Find where the given text appears and provide that cell's center as (x, y) coordinate. 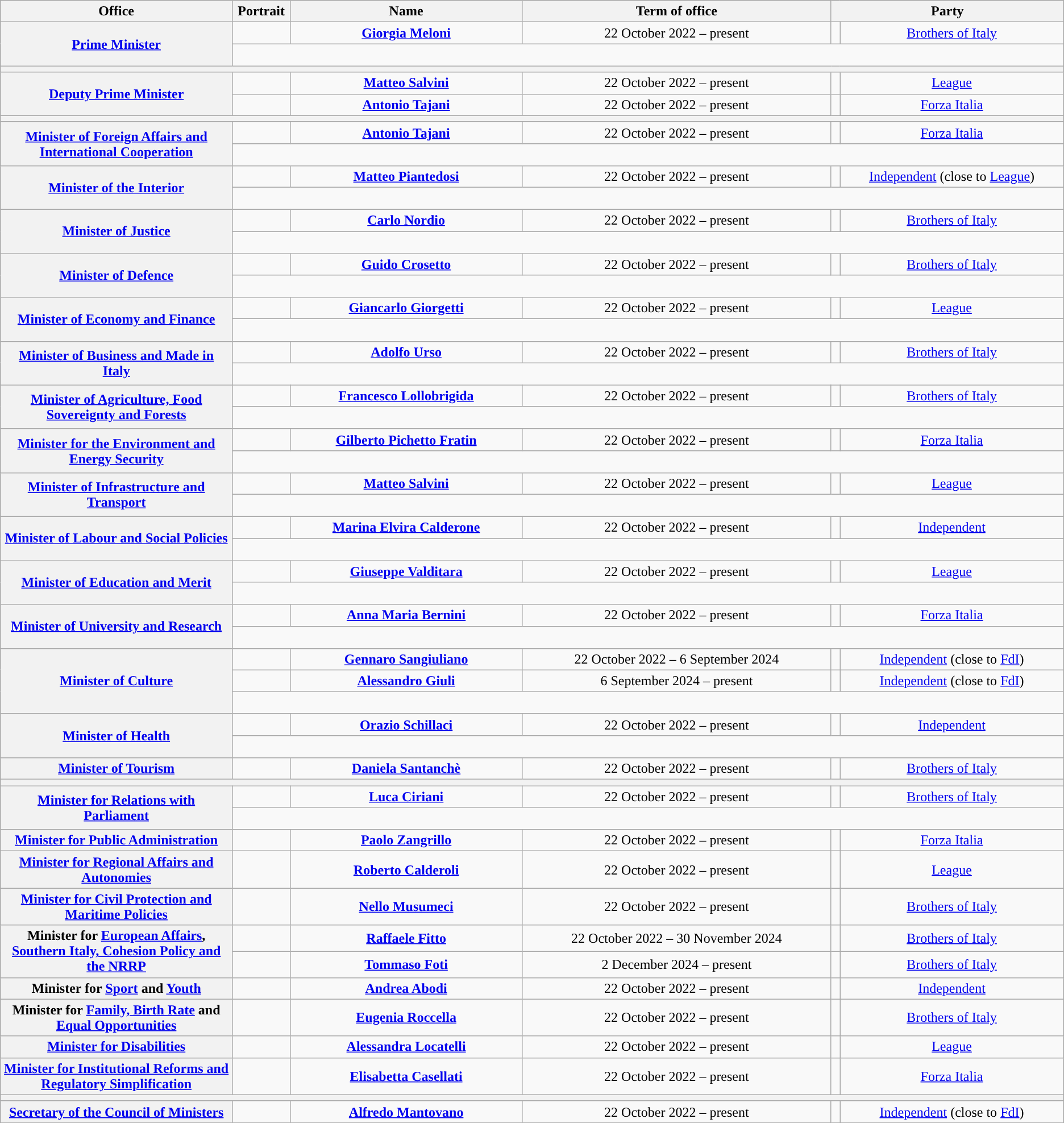
Minister of Business and Made in Italy (117, 363)
Minister of Education and Merit (117, 582)
Office (117, 11)
Minister for Civil Protection and Maritime Policies (117, 906)
2 December 2024 – present (677, 964)
Giuseppe Valditara (406, 571)
Paolo Zangrillo (406, 840)
Minister of Justice (117, 232)
Francesco Lollobrigida (406, 396)
Independent (close to League) (951, 176)
Tommaso Foti (406, 964)
Minister for Disabilities (117, 1047)
Minister of Defence (117, 275)
Prime Minister (117, 44)
Anna Maria Bernini (406, 615)
Minister of Foreign Affairs and International Cooperation (117, 143)
Minister of Culture (117, 681)
Matteo Piantedosi (406, 176)
Minister for the Environment and Energy Security (117, 450)
Giancarlo Giorgetti (406, 308)
Alfredo Mantovano (406, 1112)
Minister of Tourism (117, 768)
Andrea Abodi (406, 988)
Adolfo Urso (406, 352)
Minister for Regional Affairs and Autonomies (117, 870)
Minister for Public Administration (117, 840)
Elisabetta Casellati (406, 1076)
Luca Ciriani (406, 797)
Minister for Family, Birth Rate and Equal Opportunities (117, 1018)
Daniela Santanchè (406, 768)
Deputy Prime Minister (117, 94)
Guido Crosetto (406, 264)
Raffaele Fitto (406, 938)
Minister for European Affairs, Southern Italy, Cohesion Policy and the NRRP (117, 951)
Minister of Economy and Finance (117, 320)
Minister for Relations with Parliament (117, 807)
Term of office (677, 11)
Roberto Calderoli (406, 870)
Minister for Institutional Reforms and Regulatory Simplification (117, 1076)
Alessandra Locatelli (406, 1047)
Minister of University and Research (117, 627)
6 September 2024 – present (677, 681)
Minister of Labour and Social Policies (117, 539)
Portrait (261, 11)
22 October 2022 – 30 November 2024 (677, 938)
Marina Elvira Calderone (406, 528)
Party (947, 11)
Nello Musumeci (406, 906)
Gilberto Pichetto Fratin (406, 440)
Minister of Health (117, 736)
Minister of Infrastructure and Transport (117, 495)
Orazio Schillaci (406, 724)
22 October 2022 – 6 September 2024 (677, 659)
Minister of Agriculture, Food Sovereignty and Forests (117, 407)
Alessandro Giuli (406, 681)
Carlo Nordio (406, 221)
Secretary of the Council of Ministers (117, 1112)
Giorgia Meloni (406, 33)
Minister of the Interior (117, 188)
Eugenia Roccella (406, 1018)
Gennaro Sangiuliano (406, 659)
Minister for Sport and Youth (117, 988)
Name (406, 11)
